Output the [x, y] coordinate of the center of the cell containing the given text.  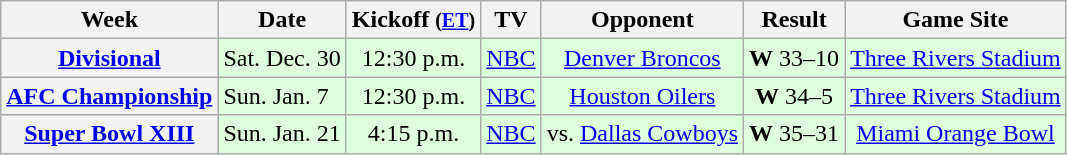
Sat. Dec. 30 [282, 58]
Denver Broncos [642, 58]
AFC Championship [110, 96]
W 34–5 [794, 96]
Opponent [642, 20]
Date [282, 20]
Game Site [956, 20]
TV [511, 20]
Divisional [110, 58]
Super Bowl XIII [110, 134]
Sun. Jan. 7 [282, 96]
Result [794, 20]
Sun. Jan. 21 [282, 134]
4:15 p.m. [413, 134]
Kickoff (ET) [413, 20]
W 33–10 [794, 58]
Week [110, 20]
Miami Orange Bowl [956, 134]
Houston Oilers [642, 96]
vs. Dallas Cowboys [642, 134]
W 35–31 [794, 134]
